Locate the cell with the specified text and output its [x, y] center coordinate. 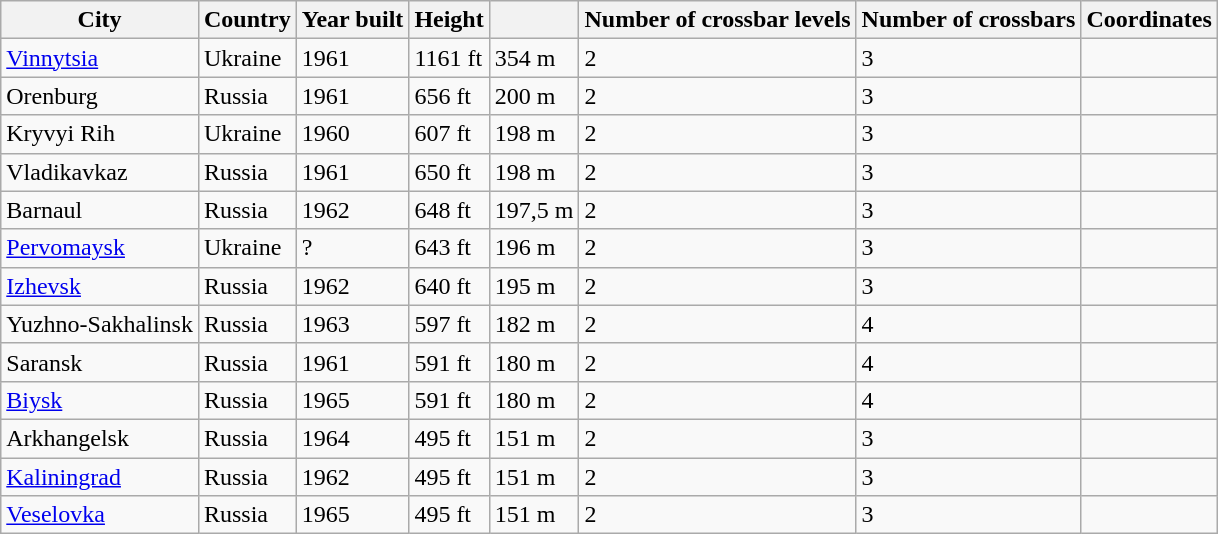
Barnaul [100, 210]
Height [449, 20]
354 m [534, 58]
City [100, 20]
197,5 m [534, 210]
196 m [534, 248]
Saransk [100, 362]
Izhevsk [100, 286]
Veselovka [100, 515]
Pervomaysk [100, 248]
Coordinates [1149, 20]
Vinnytsia [100, 58]
1161 ft [449, 58]
607 ft [449, 134]
643 ft [449, 248]
597 ft [449, 324]
Kaliningrad [100, 477]
1964 [352, 438]
Country [247, 20]
656 ft [449, 96]
195 m [534, 286]
648 ft [449, 210]
650 ft [449, 172]
1960 [352, 134]
1963 [352, 324]
182 m [534, 324]
640 ft [449, 286]
Vladikavkaz [100, 172]
Year built [352, 20]
Number of crossbars [968, 20]
Orenburg [100, 96]
200 m [534, 96]
Kryvyi Rih [100, 134]
? [352, 248]
Yuzhno-Sakhalinsk [100, 324]
Arkhangelsk [100, 438]
Biysk [100, 400]
Number of crossbar levels [718, 20]
